Return [x, y] of the center of cell containing provided text 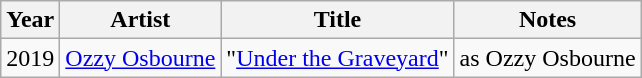
Artist [140, 20]
Year [30, 20]
as Ozzy Osbourne [548, 58]
Title [338, 20]
2019 [30, 58]
Ozzy Osbourne [140, 58]
Notes [548, 20]
"Under the Graveyard" [338, 58]
